Output the [X, Y] coordinate of the center of the cell containing the given text.  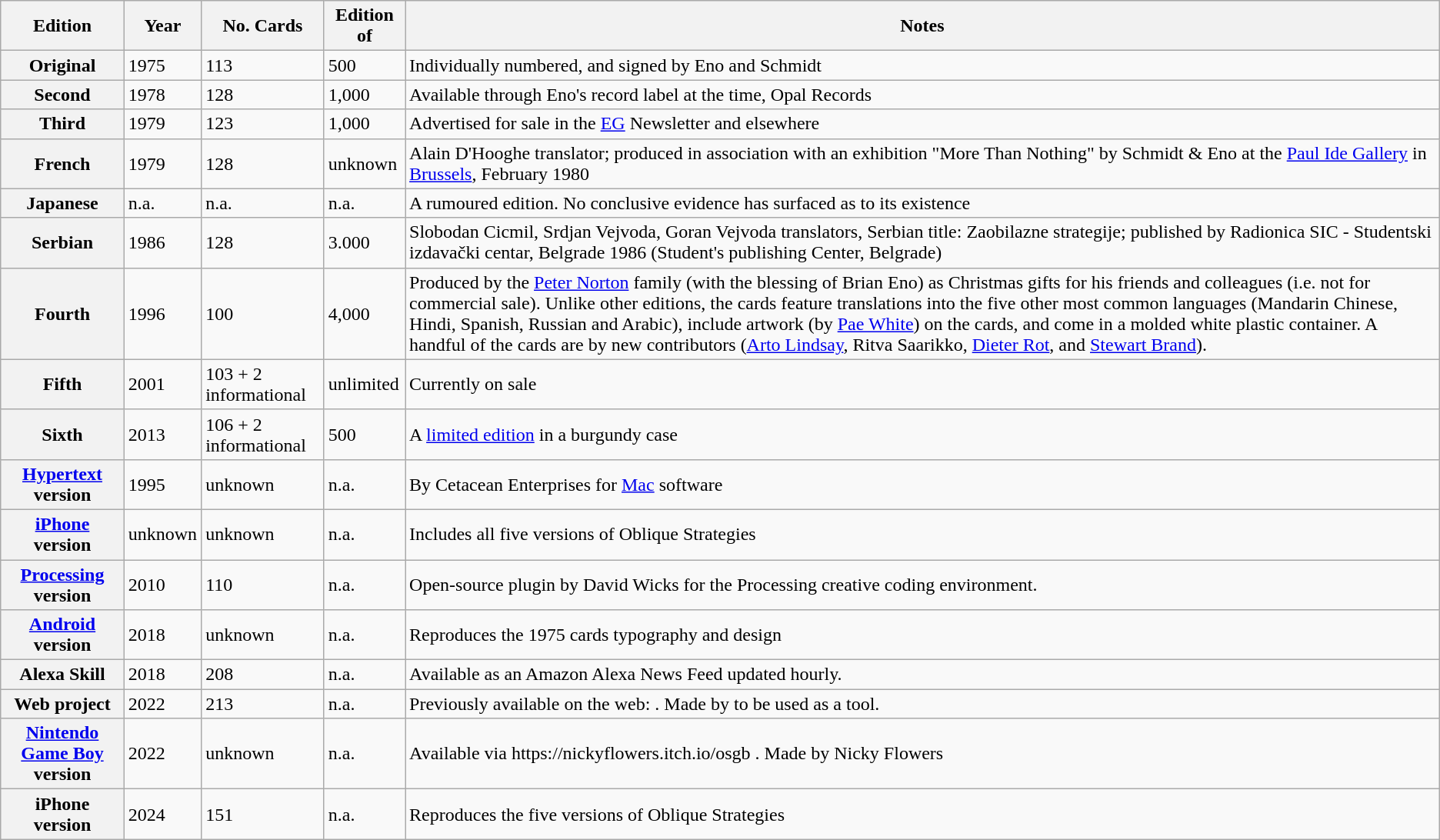
Available through Eno's record label at the time, Opal Records [923, 95]
Web project [62, 704]
No. Cards [263, 26]
Open-source plugin by David Wicks for the Processing creative coding environment. [923, 585]
Android version [62, 635]
100 [263, 314]
4,000 [365, 314]
Sixth [62, 434]
Edition [62, 26]
Fourth [62, 314]
2013 [162, 434]
110 [263, 585]
2024 [162, 814]
Includes all five versions of Oblique Strategies [923, 534]
1986 [162, 243]
Hypertext version [62, 485]
Alexa Skill [62, 675]
1978 [162, 95]
Edition of [365, 26]
Year [162, 26]
Currently on sale [923, 385]
106 + 2 informational [263, 434]
French [62, 163]
Available as an Amazon Alexa News Feed updated hourly. [923, 675]
Previously available on the web: . Made by to be used as a tool. [923, 704]
unlimited [365, 385]
1996 [162, 314]
Japanese [62, 203]
By Cetacean Enterprises for Mac software [923, 485]
1975 [162, 65]
151 [263, 814]
Advertised for sale in the EG Newsletter and elsewhere [923, 124]
A rumoured edition. No conclusive evidence has surfaced as to its existence [923, 203]
Serbian [62, 243]
123 [263, 124]
A limited edition in a burgundy case [923, 434]
2010 [162, 585]
Nintendo Game Boy version [62, 754]
113 [263, 65]
Individually numbered, and signed by Eno and Schmidt [923, 65]
Original [62, 65]
Available via https://nickyflowers.itch.io/osgb . Made by Nicky Flowers [923, 754]
Notes [923, 26]
3.000 [365, 243]
Third [62, 124]
213 [263, 704]
Processing version [62, 585]
Fifth [62, 385]
103 + 2 informational [263, 385]
Reproduces the 1975 cards typography and design [923, 635]
Second [62, 95]
Reproduces the five versions of Oblique Strategies [923, 814]
208 [263, 675]
2001 [162, 385]
1995 [162, 485]
